Locate the cell with the specified text and output its (X, Y) center coordinate. 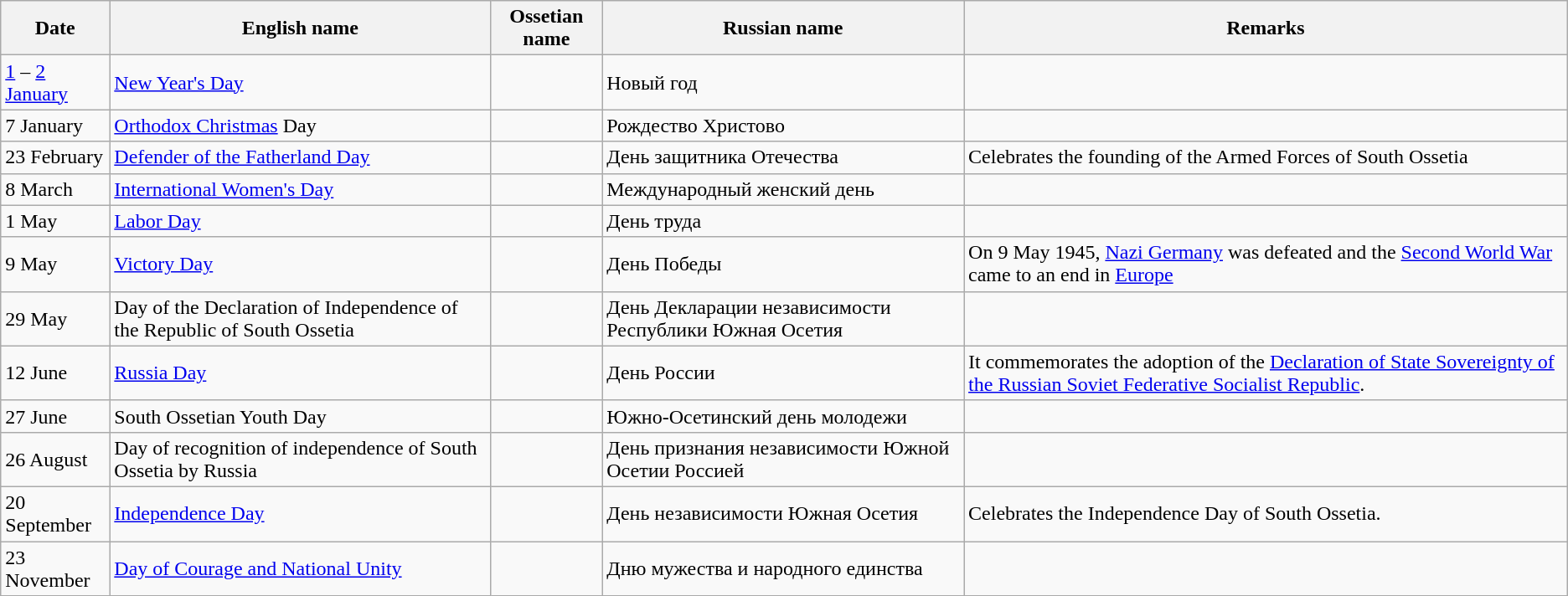
Remarks (1266, 28)
8 March (55, 189)
Celebrates the Independence Day of South Ossetia. (1266, 514)
9 May (55, 265)
New Year's Day (300, 82)
Labor Day (300, 221)
Ossetian name (546, 28)
День труда (783, 221)
День признания независимости Южной Осетии Россией (783, 459)
Международный женский день (783, 189)
1 – 2 January (55, 82)
South Ossetian Youth Day (300, 416)
1 May (55, 221)
26 August (55, 459)
Victory Day (300, 265)
Дню мужества и народного единства (783, 568)
Day of Courage and National Unity (300, 568)
Day of the Declaration of Independence of the Republic of South Ossetia (300, 318)
День Победы (783, 265)
12 June (55, 373)
День независимости Южная Осетия (783, 514)
On 9 May 1945, Nazi Germany was defeated and the Second World War came to an end in Europe (1266, 265)
Рождество Христово (783, 126)
Южно-Осетинский день молодежи (783, 416)
7 January (55, 126)
27 June (55, 416)
Новый год (783, 82)
International Women's Day (300, 189)
Russian name (783, 28)
23 February (55, 157)
23 November (55, 568)
Day of recognition of independence of South Ossetia by Russia (300, 459)
English name (300, 28)
Independence Day (300, 514)
День Декларации независимости Республики Южная Осетия (783, 318)
День защитника Отечества (783, 157)
Orthodox Christmas Day (300, 126)
Defender of the Fatherland Day (300, 157)
20 September (55, 514)
Celebrates the founding of the Armed Forces of South Ossetia (1266, 157)
It commemorates the adoption of the Declaration of State Sovereignty of the Russian Soviet Federative Socialist Republic. (1266, 373)
Russia Day (300, 373)
Date (55, 28)
29 May (55, 318)
День России (783, 373)
